Search for the cell housing the specified text and yield its [X, Y] center coordinate. 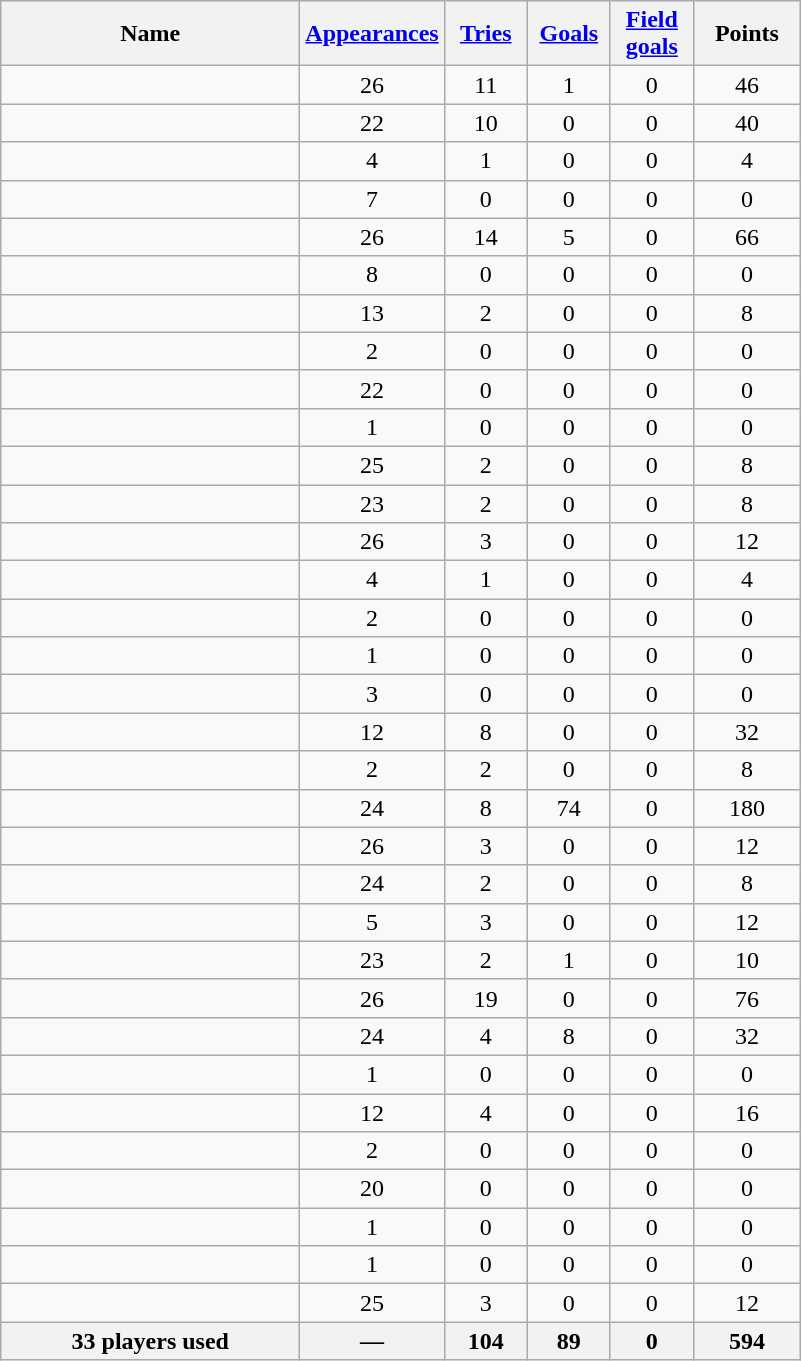
Name [150, 34]
7 [372, 199]
Goals [568, 34]
— [372, 1341]
Tries [486, 34]
594 [746, 1341]
Points [746, 34]
11 [486, 85]
180 [746, 808]
16 [746, 1113]
Field goals [652, 34]
Appearances [372, 34]
76 [746, 998]
20 [372, 1189]
13 [372, 313]
104 [486, 1341]
74 [568, 808]
14 [486, 237]
40 [746, 123]
89 [568, 1341]
19 [486, 998]
33 players used [150, 1341]
66 [746, 237]
46 [746, 85]
